Identify which cell holds the provided text, then report its [x, y] central coordinate. 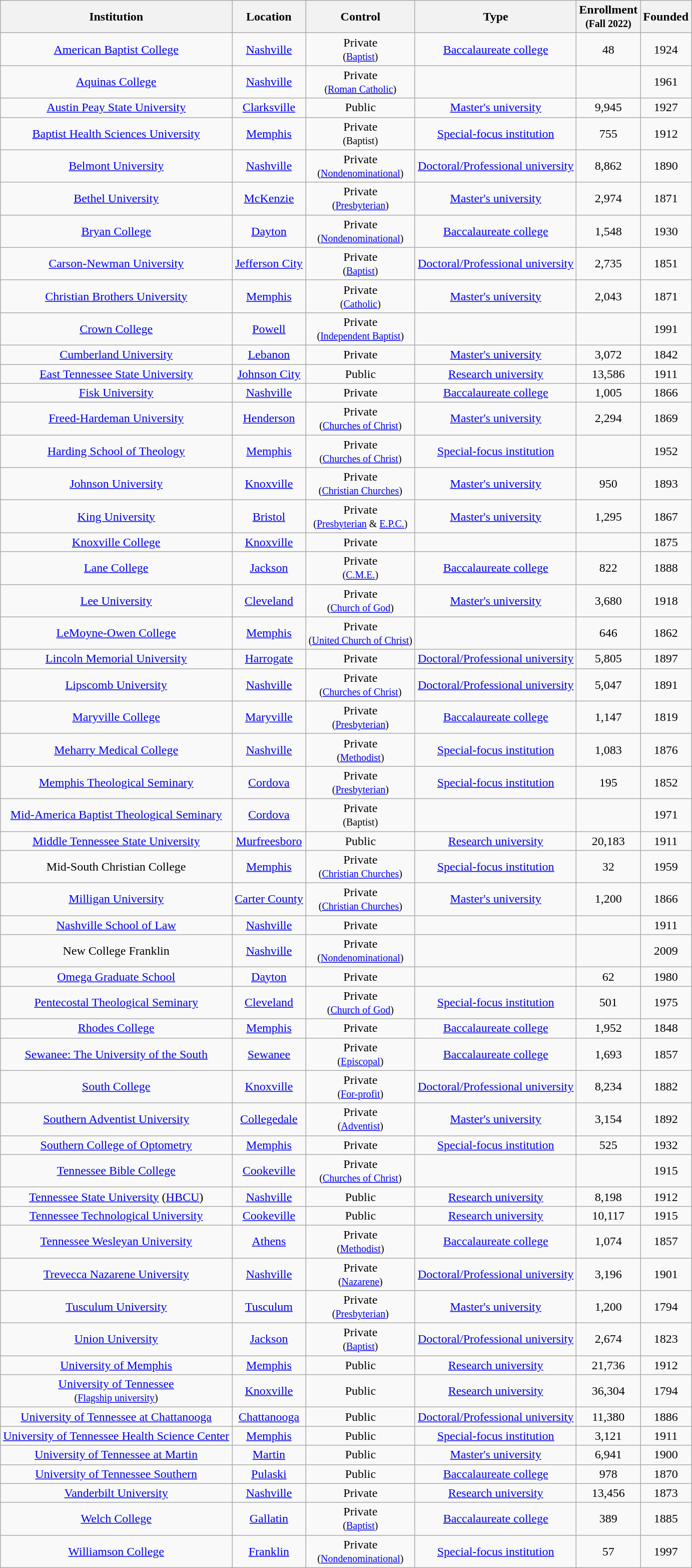
1870 [666, 1474]
13,456 [608, 1493]
Gallatin [269, 1519]
Lipscomb University [116, 685]
1876 [666, 750]
1848 [666, 1028]
1873 [666, 1493]
1892 [666, 1119]
755 [608, 133]
Private(C.M.E.) [360, 568]
1927 [666, 108]
Meharry Medical College [116, 750]
Southern Adventist University [116, 1119]
Private(Presbyterian & E.P.C.) [360, 517]
1,074 [608, 1242]
1852 [666, 782]
1,083 [608, 750]
Founded [666, 17]
Crown College [116, 328]
48 [608, 49]
Chattanooga [269, 1417]
New College Franklin [116, 951]
King University [116, 517]
Private(Episcopal) [360, 1054]
1897 [666, 659]
20,183 [608, 841]
Welch College [116, 1519]
Private(Roman Catholic) [360, 82]
13,586 [608, 374]
1886 [666, 1417]
Austin Peay State University [116, 108]
1959 [666, 867]
1971 [666, 815]
Tusculum University [116, 1307]
389 [608, 1519]
Harding School of Theology [116, 452]
Tennessee Wesleyan University [116, 1242]
Private(Catholic) [360, 296]
1869 [666, 419]
Murfreesboro [269, 841]
8,862 [608, 166]
Tusculum [269, 1307]
1867 [666, 517]
Private(Independent Baptist) [360, 328]
University of Tennessee Health Science Center [116, 1436]
1901 [666, 1274]
Union University [116, 1340]
1875 [666, 542]
Bryan College [116, 231]
1888 [666, 568]
Belmont University [116, 166]
Aquinas College [116, 82]
Christian Brothers University [116, 296]
Omega Graduate School [116, 977]
Memphis Theological Seminary [116, 782]
1975 [666, 1002]
Johnson City [269, 374]
Bristol [269, 517]
1932 [666, 1145]
1918 [666, 601]
11,380 [608, 1417]
South College [116, 1086]
Vanderbilt University [116, 1493]
21,736 [608, 1365]
Type [495, 17]
University of Tennessee Southern [116, 1474]
Athens [269, 1242]
1882 [666, 1086]
5,047 [608, 685]
1893 [666, 484]
Collegedale [269, 1119]
Maryville College [116, 717]
Location [269, 17]
1890 [666, 166]
Nashville School of Law [116, 925]
1,693 [608, 1054]
1997 [666, 1551]
Private(For-profit) [360, 1086]
950 [608, 484]
1980 [666, 977]
Carson-Newman University [116, 263]
1,548 [608, 231]
McKenzie [269, 198]
2,974 [608, 198]
10,117 [608, 1216]
Lebanon [269, 354]
Institution [116, 17]
Maryville [269, 717]
Private(Nazarene) [360, 1274]
Pulaski [269, 1474]
1991 [666, 328]
University of Tennessee at Martin [116, 1455]
Lee University [116, 601]
9,945 [608, 108]
978 [608, 1474]
3,072 [608, 354]
2,294 [608, 419]
Tennessee Bible College [116, 1170]
195 [608, 782]
3,680 [608, 601]
Rhodes College [116, 1028]
Lincoln Memorial University [116, 659]
2009 [666, 951]
Private(United Church of Christ) [360, 633]
646 [608, 633]
Private(Adventist) [360, 1119]
1823 [666, 1340]
Clarksville [269, 108]
57 [608, 1551]
1851 [666, 263]
East Tennessee State University [116, 374]
Tennessee State University (HBCU) [116, 1197]
Franklin [269, 1551]
1961 [666, 82]
Sewanee: The University of the South [116, 1054]
3,121 [608, 1436]
1,295 [608, 517]
Baptist Health Sciences University [116, 133]
1,005 [608, 393]
822 [608, 568]
1862 [666, 633]
1819 [666, 717]
Williamson College [116, 1551]
8,234 [608, 1086]
1924 [666, 49]
University of Tennessee at Chattanooga [116, 1417]
Henderson [269, 419]
Fisk University [116, 393]
6,941 [608, 1455]
Tennessee Technological University [116, 1216]
American Baptist College [116, 49]
1885 [666, 1519]
Lane College [116, 568]
36,304 [608, 1391]
Pentecostal Theological Seminary [116, 1002]
1,147 [608, 717]
Johnson University [116, 484]
Control [360, 17]
2,674 [608, 1340]
Martin [269, 1455]
Middle Tennessee State University [116, 841]
Powell [269, 328]
62 [608, 977]
1900 [666, 1455]
Jefferson City [269, 263]
Knoxville College [116, 542]
Harrogate [269, 659]
1,952 [608, 1028]
525 [608, 1145]
1952 [666, 452]
Mid-South Christian College [116, 867]
5,805 [608, 659]
Cumberland University [116, 354]
8,198 [608, 1197]
1891 [666, 685]
Southern College of Optometry [116, 1145]
Bethel University [116, 198]
2,043 [608, 296]
Sewanee [269, 1054]
3,196 [608, 1274]
Milligan University [116, 899]
Mid-America Baptist Theological Seminary [116, 815]
3,154 [608, 1119]
32 [608, 867]
Enrollment(Fall 2022) [608, 17]
2,735 [608, 263]
Carter County [269, 899]
University of Tennessee(Flagship university) [116, 1391]
Freed-Hardeman University [116, 419]
University of Memphis [116, 1365]
501 [608, 1002]
Trevecca Nazarene University [116, 1274]
1842 [666, 354]
LeMoyne-Owen College [116, 633]
1930 [666, 231]
